Return (x, y) of the center of cell containing provided text 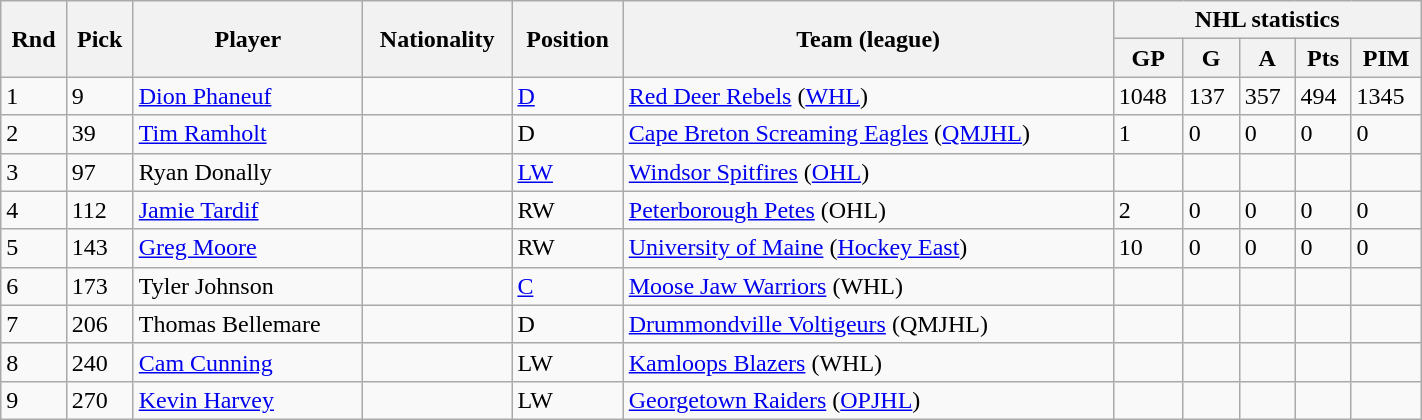
Cape Breton Screaming Eagles (QMJHL) (868, 134)
A (1267, 58)
Windsor Spitfires (OHL) (868, 172)
University of Maine (Hockey East) (868, 248)
7 (34, 324)
173 (100, 286)
G (1211, 58)
Nationality (436, 39)
Pts (1323, 58)
10 (1148, 248)
Peterborough Petes (OHL) (868, 210)
Pick (100, 39)
C (568, 286)
39 (100, 134)
Tyler Johnson (248, 286)
206 (100, 324)
357 (1267, 96)
1345 (1386, 96)
5 (34, 248)
Red Deer Rebels (WHL) (868, 96)
Position (568, 39)
270 (100, 400)
GP (1148, 58)
Drummondville Voltigeurs (QMJHL) (868, 324)
6 (34, 286)
Thomas Bellemare (248, 324)
Ryan Donally (248, 172)
Moose Jaw Warriors (WHL) (868, 286)
494 (1323, 96)
1048 (1148, 96)
Kamloops Blazers (WHL) (868, 362)
Player (248, 39)
NHL statistics (1267, 20)
Tim Ramholt (248, 134)
4 (34, 210)
97 (100, 172)
112 (100, 210)
8 (34, 362)
Team (league) (868, 39)
137 (1211, 96)
Rnd (34, 39)
240 (100, 362)
3 (34, 172)
Kevin Harvey (248, 400)
PIM (1386, 58)
143 (100, 248)
Jamie Tardif (248, 210)
Cam Cunning (248, 362)
Greg Moore (248, 248)
Georgetown Raiders (OPJHL) (868, 400)
Dion Phaneuf (248, 96)
